From the cell containing the given text, extract its center point as (X, Y) coordinate. 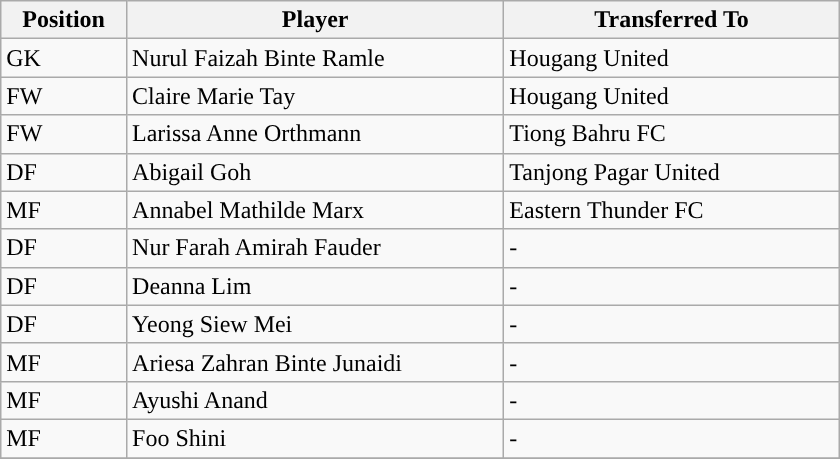
Transferred To (672, 20)
Eastern Thunder FC (672, 210)
Ayushi Anand (316, 400)
Tiong Bahru FC (672, 134)
Claire Marie Tay (316, 96)
GK (64, 58)
Nur Farah Amirah Fauder (316, 248)
Yeong Siew Mei (316, 324)
Player (316, 20)
Deanna Lim (316, 286)
Larissa Anne Orthmann (316, 134)
Abigail Goh (316, 172)
Ariesa Zahran Binte Junaidi (316, 362)
Nurul Faizah Binte Ramle (316, 58)
Foo Shini (316, 438)
Tanjong Pagar United (672, 172)
Annabel Mathilde Marx (316, 210)
Position (64, 20)
